Extract the (X, Y) coordinate from the center of the cell holding the provided text.  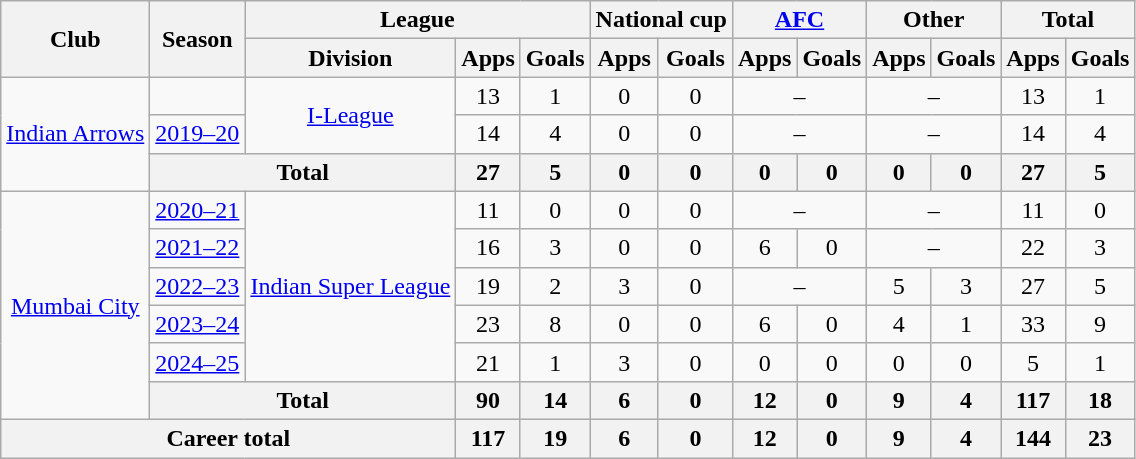
Division (350, 58)
144 (1033, 438)
Mumbai City (76, 305)
AFC (799, 20)
Other (934, 20)
Season (198, 39)
8 (555, 324)
2021–22 (198, 248)
National cup (661, 20)
21 (488, 362)
Career total (228, 438)
16 (488, 248)
18 (1100, 400)
League (418, 20)
2 (555, 286)
2024–25 (198, 362)
Indian Super League (350, 286)
2020–21 (198, 210)
33 (1033, 324)
90 (488, 400)
22 (1033, 248)
2022–23 (198, 286)
Indian Arrows (76, 134)
Club (76, 39)
I-League (350, 115)
2019–20 (198, 134)
2023–24 (198, 324)
